Find where the given text appears and provide that cell's center as [X, Y] coordinate. 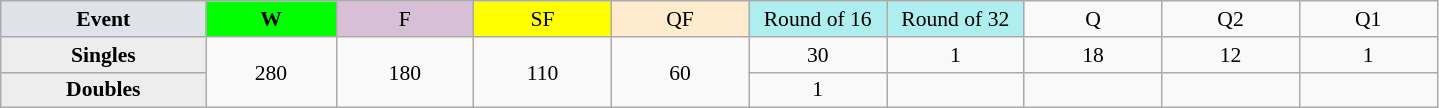
Singles [104, 55]
Event [104, 19]
280 [271, 72]
180 [405, 72]
Q [1093, 19]
Q2 [1231, 19]
110 [543, 72]
Q1 [1368, 19]
QF [680, 19]
Round of 32 [955, 19]
Doubles [104, 90]
12 [1231, 55]
SF [543, 19]
30 [818, 55]
F [405, 19]
Round of 16 [818, 19]
18 [1093, 55]
W [271, 19]
60 [680, 72]
